Locate the cell with the specified text and output its [X, Y] center coordinate. 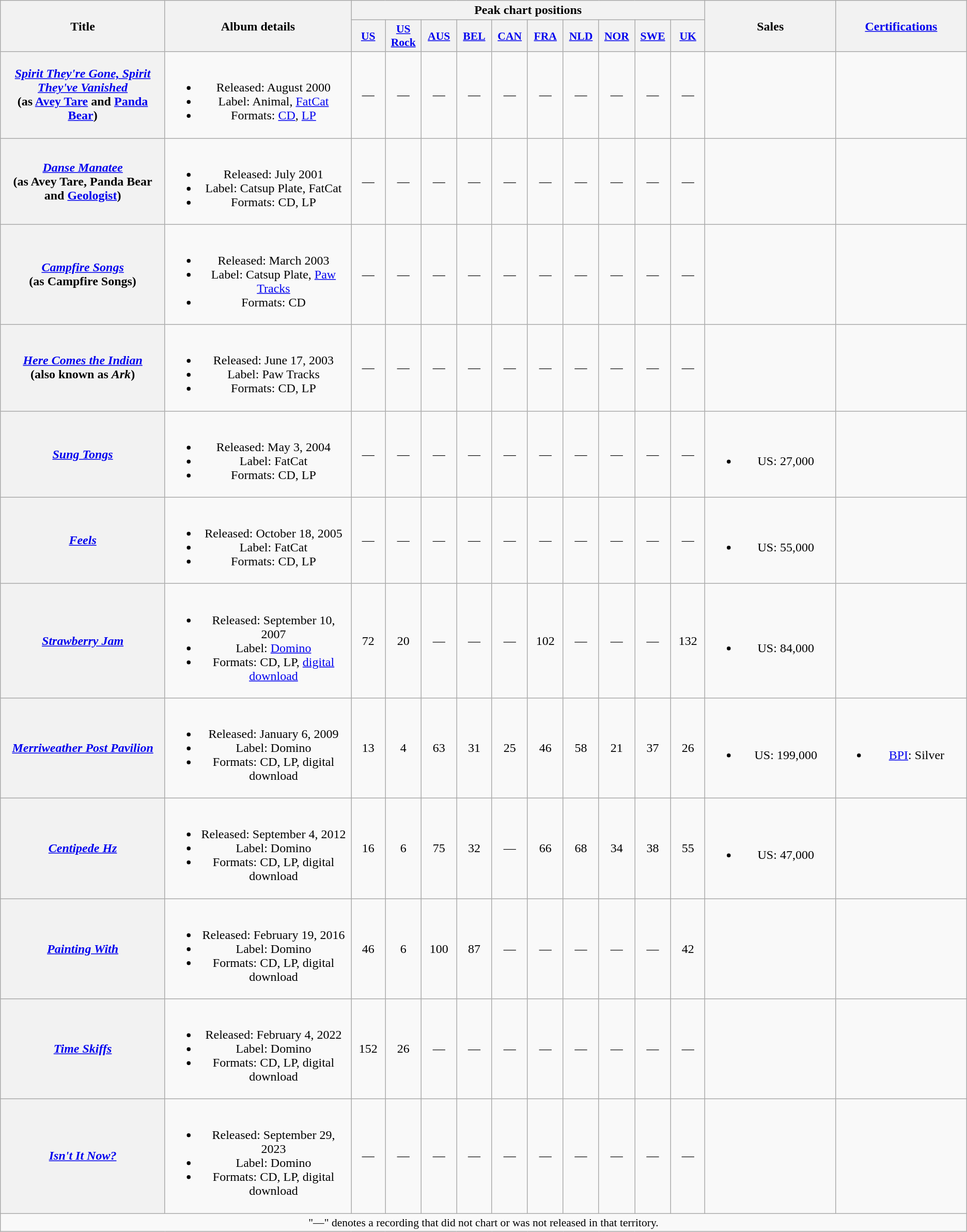
Campfire Songs(as Campfire Songs) [83, 274]
UK [688, 36]
Released: September 29, 2023Label: DominoFormats: CD, LP, digital download [258, 1157]
Sung Tongs [83, 454]
Released: February 4, 2022Label: DominoFormats: CD, LP, digital download [258, 1049]
BPI: Silver [901, 748]
66 [545, 848]
Released: January 6, 2009Label: DominoFormats: CD, LP, digital download [258, 748]
NLD [581, 36]
Released: September 4, 2012Label: DominoFormats: CD, LP, digital download [258, 848]
SWE [653, 36]
USRock [403, 36]
Spirit They're Gone, Spirit They've Vanished(as Avey Tare and Panda Bear) [83, 95]
13 [368, 748]
Title [83, 26]
Isn't It Now? [83, 1157]
72 [368, 641]
US: 199,000 [771, 748]
"—" denotes a recording that did not chart or was not released in that territory. [484, 1223]
34 [617, 848]
Time Skiffs [83, 1049]
31 [474, 748]
US [368, 36]
Here Comes the Indian(also known as Ark) [83, 368]
Released: February 19, 2016Label: DominoFormats: CD, LP, digital download [258, 948]
CAN [509, 36]
AUS [439, 36]
Certifications [901, 26]
Released: August 2000Label: Animal, FatCatFormats: CD, LP [258, 95]
US: 27,000 [771, 454]
Strawberry Jam [83, 641]
102 [545, 641]
Released: October 18, 2005Label: FatCatFormats: CD, LP [258, 541]
87 [474, 948]
Feels [83, 541]
152 [368, 1049]
25 [509, 748]
37 [653, 748]
68 [581, 848]
42 [688, 948]
Released: September 10, 2007Label: DominoFormats: CD, LP, digital download [258, 641]
US: 47,000 [771, 848]
Danse Manatee(as Avey Tare, Panda Bear and Geologist) [83, 181]
Centipede Hz [83, 848]
100 [439, 948]
75 [439, 848]
Peak chart positions [528, 10]
63 [439, 748]
BEL [474, 36]
Sales [771, 26]
Painting With [83, 948]
32 [474, 848]
US: 55,000 [771, 541]
58 [581, 748]
55 [688, 848]
Released: May 3, 2004Label: FatCatFormats: CD, LP [258, 454]
NOR [617, 36]
Released: March 2003Label: Catsup Plate, Paw TracksFormats: CD [258, 274]
US: 84,000 [771, 641]
132 [688, 641]
16 [368, 848]
21 [617, 748]
Album details [258, 26]
Merriweather Post Pavilion [83, 748]
4 [403, 748]
38 [653, 848]
Released: July 2001Label: Catsup Plate, FatCatFormats: CD, LP [258, 181]
20 [403, 641]
FRA [545, 36]
Released: June 17, 2003Label: Paw TracksFormats: CD, LP [258, 368]
